Output the (X, Y) coordinate of the center of the cell containing the given text.  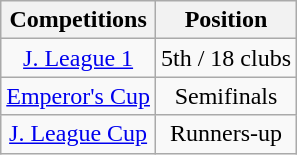
Semifinals (226, 96)
J. League 1 (78, 58)
5th / 18 clubs (226, 58)
Competitions (78, 20)
Position (226, 20)
Runners-up (226, 134)
Emperor's Cup (78, 96)
J. League Cup (78, 134)
